For the text-containing cell, return its midpoint in [x, y] coordinate format. 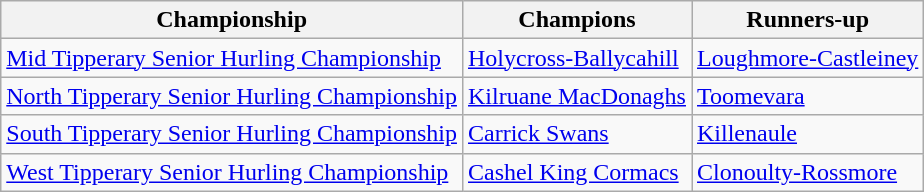
Championship [232, 20]
Loughmore-Castleiney [808, 58]
Killenaule [808, 134]
Champions [576, 20]
West Tipperary Senior Hurling Championship [232, 172]
Kilruane MacDonaghs [576, 96]
North Tipperary Senior Hurling Championship [232, 96]
Carrick Swans [576, 134]
Clonoulty-Rossmore [808, 172]
Toomevara [808, 96]
South Tipperary Senior Hurling Championship [232, 134]
Runners-up [808, 20]
Cashel King Cormacs [576, 172]
Mid Tipperary Senior Hurling Championship [232, 58]
Holycross-Ballycahill [576, 58]
